Provide the [X, Y] coordinate of the cell's center where the given text is located.  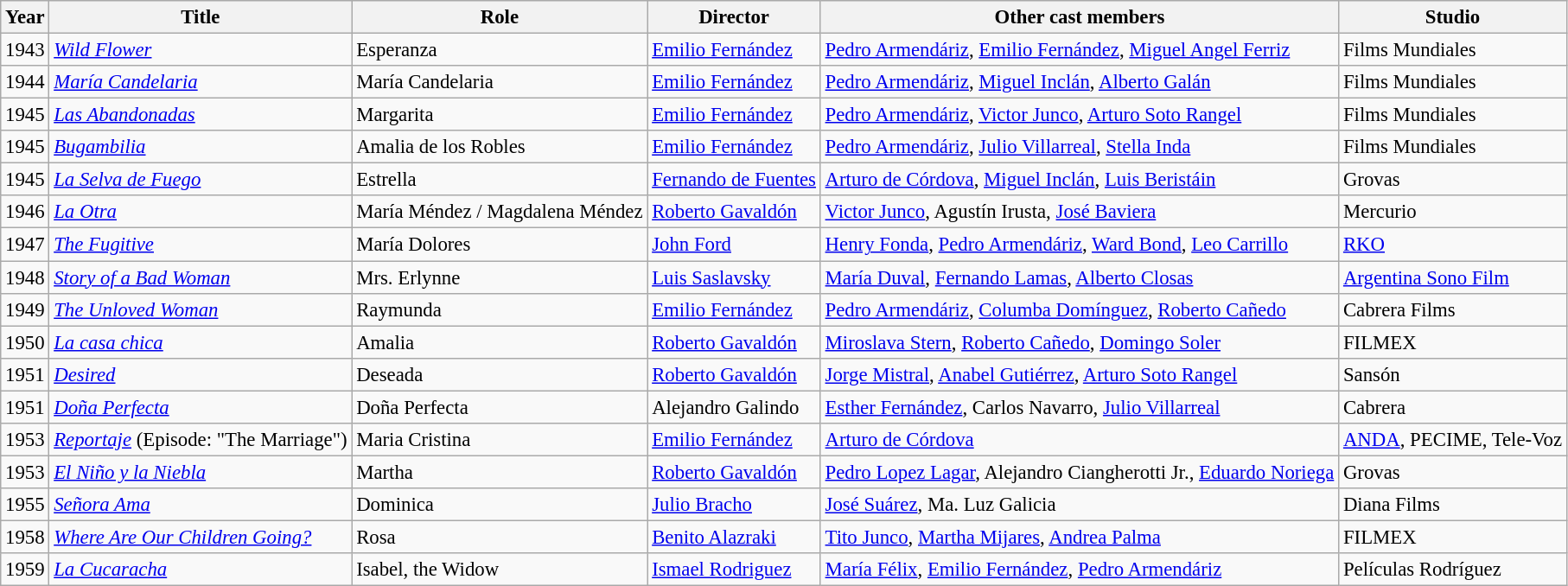
Pedro Armendáriz, Victor Junco, Arturo Soto Rangel [1079, 115]
Alejandro Galindo [734, 407]
Studio [1453, 17]
Wild Flower [201, 50]
1959 [25, 570]
RKO [1453, 245]
Tito Junco, Martha Mijares, Andrea Palma [1079, 537]
Director [734, 17]
Estrella [500, 180]
El Niño y la Niebla [201, 472]
Year [25, 17]
Deseada [500, 374]
Esther Fernández, Carlos Navarro, Julio Villarreal [1079, 407]
ANDA, PECIME, Tele-Voz [1453, 440]
1955 [25, 505]
La Selva de Fuego [201, 180]
Benito Alazraki [734, 537]
1946 [25, 212]
Argentina Sono Film [1453, 277]
The Fugitive [201, 245]
Luis Saslavsky [734, 277]
Pedro Armendáriz, Miguel Inclán, Alberto Galán [1079, 82]
Story of a Bad Woman [201, 277]
Pedro Lopez Lagar, Alejandro Ciangherotti Jr., Eduardo Noriega [1079, 472]
Amalia [500, 342]
Jorge Mistral, Anabel Gutiérrez, Arturo Soto Rangel [1079, 374]
Rosa [500, 537]
Cabrera [1453, 407]
La Cucaracha [201, 570]
Miroslava Stern, Roberto Cañedo, Domingo Soler [1079, 342]
Señora Ama [201, 505]
Arturo de Córdova [1079, 440]
Sansón [1453, 374]
José Suárez, Ma. Luz Galicia [1079, 505]
1948 [25, 277]
Pedro Armendáriz, Julio Villarreal, Stella Inda [1079, 147]
Ismael Rodriguez [734, 570]
Amalia de los Robles [500, 147]
1944 [25, 82]
Martha [500, 472]
Cabrera Films [1453, 309]
Pedro Armendáriz, Columba Domínguez, Roberto Cañedo [1079, 309]
Other cast members [1079, 17]
Bugambilia [201, 147]
Dominica [500, 505]
La casa chica [201, 342]
Julio Bracho [734, 505]
Diana Films [1453, 505]
John Ford [734, 245]
Mercurio [1453, 212]
1947 [25, 245]
Esperanza [500, 50]
Películas Rodríguez [1453, 570]
Where Are Our Children Going? [201, 537]
María Duval, Fernando Lamas, Alberto Closas [1079, 277]
The Unloved Woman [201, 309]
Isabel, the Widow [500, 570]
1950 [25, 342]
Mrs. Erlynne [500, 277]
Reportaje (Episode: "The Marriage") [201, 440]
La Otra [201, 212]
1958 [25, 537]
María Dolores [500, 245]
1943 [25, 50]
Raymunda [500, 309]
Henry Fonda, Pedro Armendáriz, Ward Bond, Leo Carrillo [1079, 245]
Fernando de Fuentes [734, 180]
Maria Cristina [500, 440]
Las Abandonadas [201, 115]
María Félix, Emilio Fernández, Pedro Armendáriz [1079, 570]
María Méndez / Magdalena Méndez [500, 212]
Victor Junco, Agustín Irusta, José Baviera [1079, 212]
Title [201, 17]
Pedro Armendáriz, Emilio Fernández, Miguel Angel Ferriz [1079, 50]
Arturo de Córdova, Miguel Inclán, Luis Beristáin [1079, 180]
1949 [25, 309]
Margarita [500, 115]
Desired [201, 374]
Role [500, 17]
